Find where the given text appears and provide that cell's center as [x, y] coordinate. 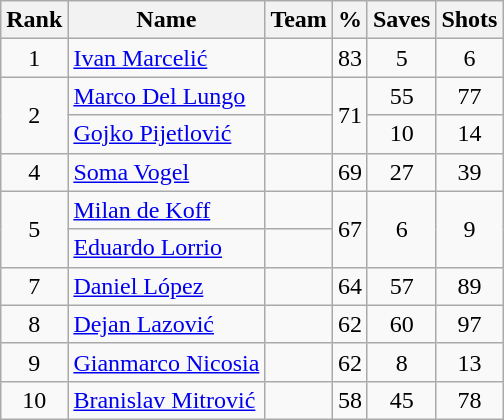
Team [299, 20]
67 [350, 229]
1 [34, 58]
7 [34, 286]
55 [401, 96]
Eduardo Lorrio [166, 248]
60 [401, 324]
Rank [34, 20]
Shots [470, 20]
57 [401, 286]
% [350, 20]
97 [470, 324]
Dejan Lazović [166, 324]
Name [166, 20]
14 [470, 134]
78 [470, 400]
27 [401, 172]
Milan de Koff [166, 210]
Saves [401, 20]
89 [470, 286]
71 [350, 115]
Soma Vogel [166, 172]
45 [401, 400]
Marco Del Lungo [166, 96]
39 [470, 172]
Gojko Pijetlović [166, 134]
Gianmarco Nicosia [166, 362]
69 [350, 172]
Ivan Marcelić [166, 58]
4 [34, 172]
Daniel López [166, 286]
64 [350, 286]
2 [34, 115]
13 [470, 362]
58 [350, 400]
83 [350, 58]
77 [470, 96]
Branislav Mitrović [166, 400]
